For the text-containing cell, return its midpoint in [x, y] coordinate format. 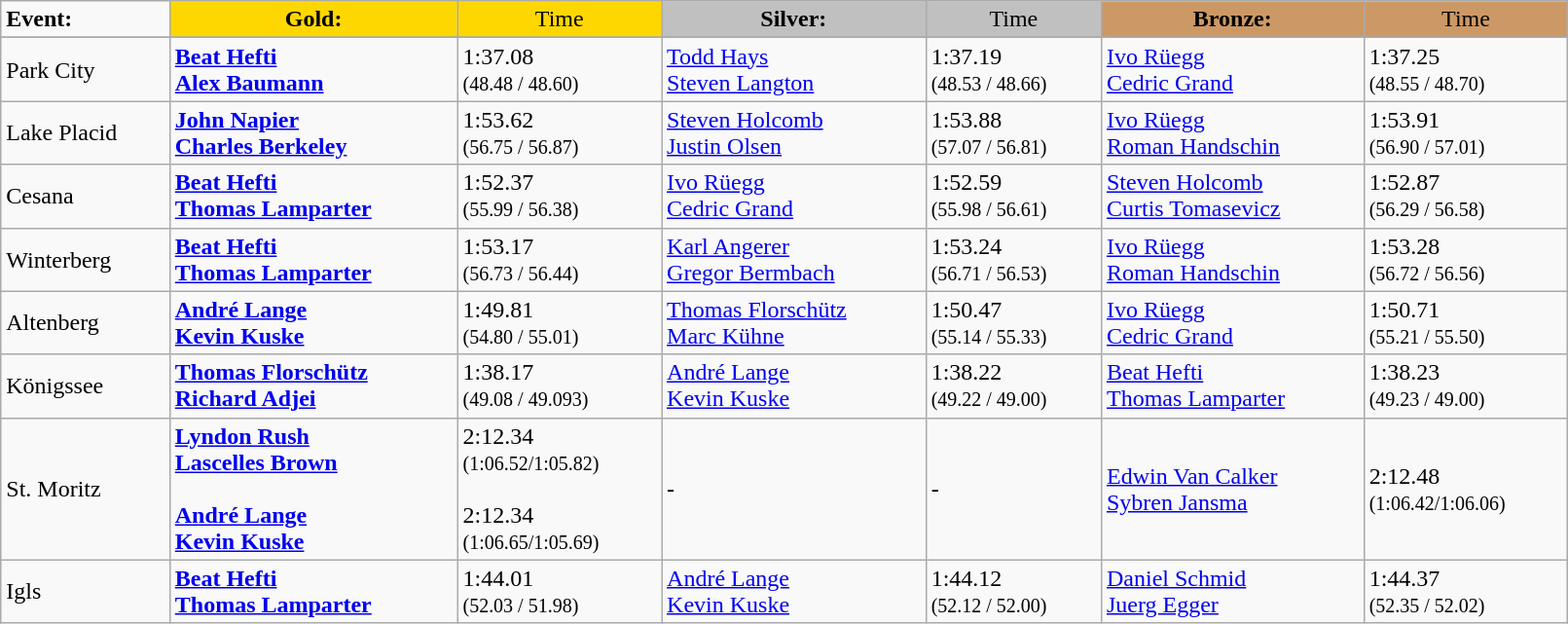
1:52.37 (55.99 / 56.38) [560, 197]
1:53.91(56.90 / 57.01) [1466, 132]
1:44.12 (52.12 / 52.00) [1013, 592]
1:53.24(56.71 / 56.53) [1013, 259]
Igls [86, 592]
1:53.88(57.07 / 56.81) [1013, 132]
2:12.34(1:06.52/1:05.82)2:12.34(1:06.65/1:05.69) [560, 489]
1:50.47(55.14 / 55.33) [1013, 323]
1:38.17 (49.08 / 49.093) [560, 385]
1:37.08(48.48 / 48.60) [560, 70]
1:52.59(55.98 / 56.61) [1013, 197]
2:12.48(1:06.42/1:06.06) [1466, 489]
1:49.81 (54.80 / 55.01) [560, 323]
1:50.71(55.21 / 55.50) [1466, 323]
Todd HaysSteven Langton [794, 70]
Lake Placid [86, 132]
1:37.25(48.55 / 48.70) [1466, 70]
1:53.17 (56.73 / 56.44) [560, 259]
Cesana [86, 197]
Thomas FlorschützMarc Kühne [794, 323]
Daniel SchmidJuerg Egger [1232, 592]
Park City [86, 70]
Steven HolcombJustin Olsen [794, 132]
Königssee [86, 385]
Edwin Van CalkerSybren Jansma [1232, 489]
1:38.23 (49.23 / 49.00) [1466, 385]
St. Moritz [86, 489]
1:38.22 (49.22 / 49.00) [1013, 385]
1:44.01 (52.03 / 51.98) [560, 592]
Gold: [313, 19]
Event: [86, 19]
Bronze: [1232, 19]
Altenberg [86, 323]
Karl AngererGregor Bermbach [794, 259]
Lyndon RushLascelles Brown André LangeKevin Kuske [313, 489]
Beat HeftiAlex Baumann [313, 70]
1:53.62 (56.75 / 56.87) [560, 132]
Winterberg [86, 259]
1:44.37 (52.35 / 52.02) [1466, 592]
Silver: [794, 19]
1:37.19(48.53 / 48.66) [1013, 70]
John NapierCharles Berkeley [313, 132]
Thomas FlorschützRichard Adjei [313, 385]
Steven HolcombCurtis Tomasevicz [1232, 197]
1:53.28(56.72 / 56.56) [1466, 259]
1:52.87(56.29 / 56.58) [1466, 197]
